Return the (x, y) coordinate for the center point of the cell that contains the specified text.  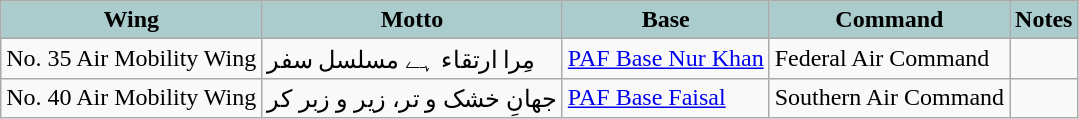
Federal Air Command (889, 59)
Motto (412, 20)
PAF Base Nur Khan (666, 59)
جھانِ خشک و تر، زیر و زبر کر (412, 98)
PAF Base Faisal (666, 98)
Southern Air Command (889, 98)
No. 35 Air Mobility Wing (132, 59)
No. 40 Air Mobility Wing (132, 98)
Notes (1044, 20)
مِرا ارتقاء ہے مسلسل سفر (412, 59)
Command (889, 20)
Base (666, 20)
Wing (132, 20)
